Locate the cell with the specified text and output its [X, Y] center coordinate. 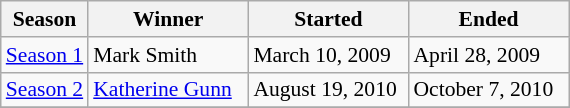
Katherine Gunn [168, 90]
Season 1 [44, 55]
March 10, 2009 [328, 55]
Season 2 [44, 90]
Season [44, 19]
April 28, 2009 [488, 55]
Ended [488, 19]
October 7, 2010 [488, 90]
Mark Smith [168, 55]
Winner [168, 19]
August 19, 2010 [328, 90]
Started [328, 19]
